Locate the cell with the specified text and output its (x, y) center coordinate. 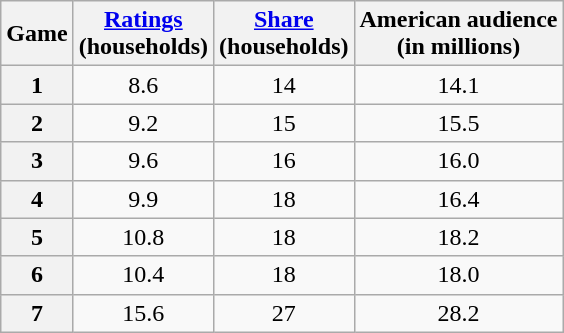
4 (37, 199)
Game (37, 34)
18.2 (458, 237)
10.4 (143, 275)
2 (37, 123)
27 (284, 313)
American audience(in millions) (458, 34)
9.9 (143, 199)
5 (37, 237)
14.1 (458, 85)
28.2 (458, 313)
Share(households) (284, 34)
1 (37, 85)
8.6 (143, 85)
15.5 (458, 123)
9.2 (143, 123)
16 (284, 161)
14 (284, 85)
15.6 (143, 313)
Ratings(households) (143, 34)
6 (37, 275)
18.0 (458, 275)
16.0 (458, 161)
15 (284, 123)
3 (37, 161)
10.8 (143, 237)
16.4 (458, 199)
9.6 (143, 161)
7 (37, 313)
